Extract the [x, y] coordinate from the center of the cell holding the provided text.  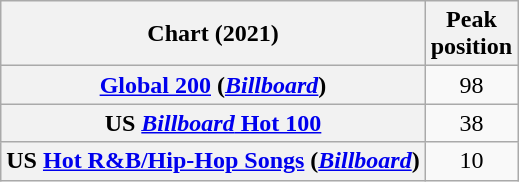
Global 200 (Billboard) [213, 85]
38 [471, 123]
US Hot R&B/Hip-Hop Songs (Billboard) [213, 161]
Chart (2021) [213, 34]
US Billboard Hot 100 [213, 123]
98 [471, 85]
10 [471, 161]
Peakposition [471, 34]
